Search for the cell housing the specified text and yield its (x, y) center coordinate. 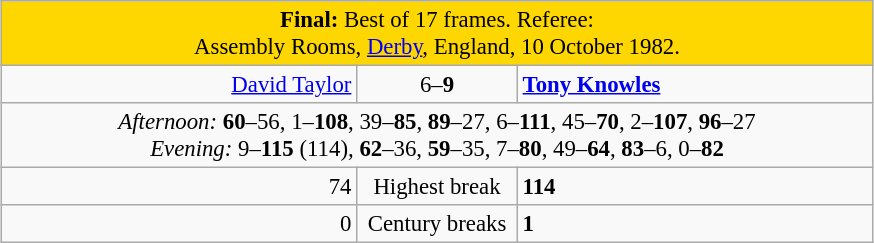
114 (695, 187)
1 (695, 224)
David Taylor (179, 85)
Tony Knowles (695, 85)
0 (179, 224)
74 (179, 187)
Century breaks (438, 224)
Final: Best of 17 frames. Referee:Assembly Rooms, Derby, England, 10 October 1982. (437, 34)
Afternoon: 60–56, 1–108, 39–85, 89–27, 6–111, 45–70, 2–107, 96–27Evening: 9–115 (114), 62–36, 59–35, 7–80, 49–64, 83–6, 0–82 (437, 136)
Highest break (438, 187)
6–9 (438, 85)
